Scan for the cell matching the given text and deliver its [x, y] coordinate at center. 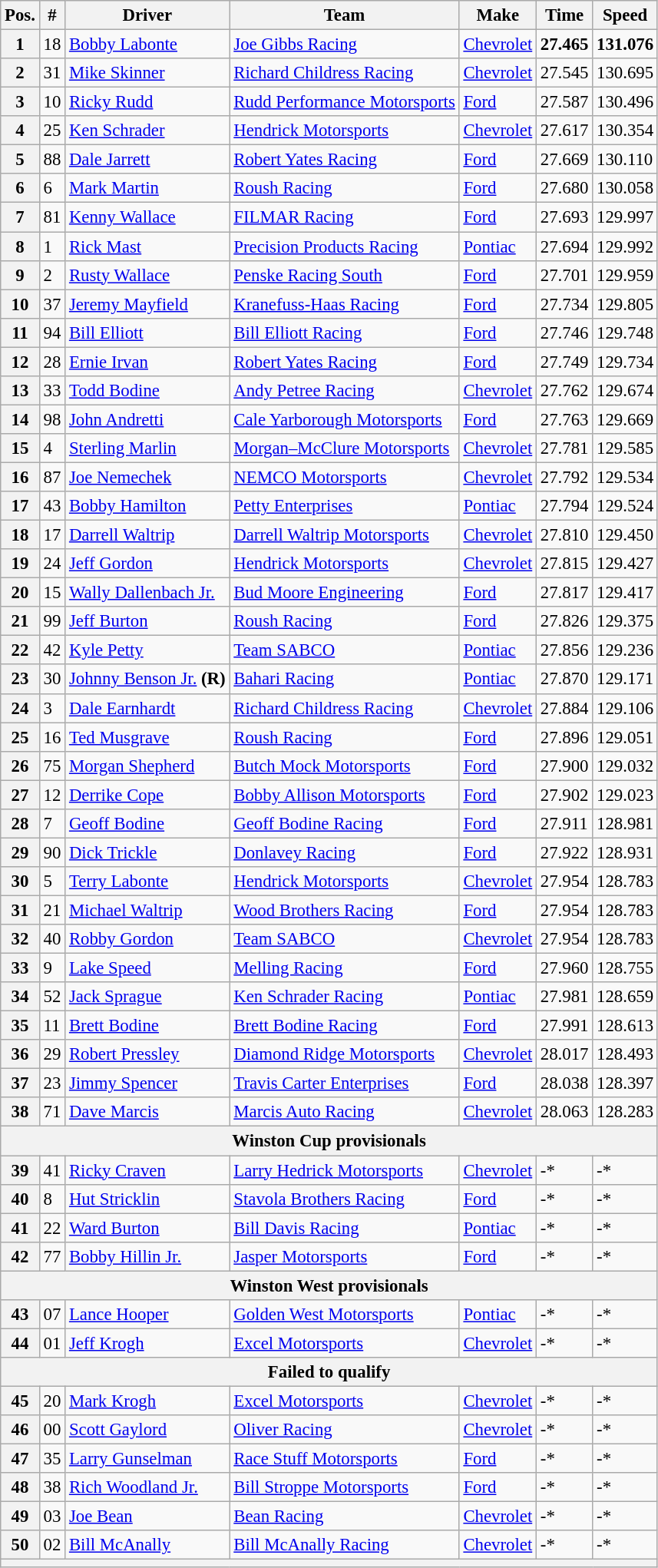
88 [52, 160]
Driver [147, 15]
Scott Gaylord [147, 1430]
Derrike Cope [147, 795]
27.763 [565, 419]
Bobby Allison Motorsports [344, 795]
75 [52, 766]
Terry Labonte [147, 882]
Bill Davis Racing [344, 1228]
Larry Hedrick Motorsports [344, 1170]
27.960 [565, 968]
131.076 [625, 45]
129.734 [625, 362]
Precision Products Racing [344, 246]
Michael Waltrip [147, 910]
14 [20, 419]
Rich Woodland Jr. [147, 1487]
49 [20, 1517]
Team [344, 15]
Brett Bodine Racing [344, 1026]
50 [20, 1545]
129.375 [625, 621]
Darrell Waltrip [147, 535]
129.674 [625, 391]
27.701 [565, 275]
27.794 [565, 506]
27.896 [565, 737]
27.587 [565, 102]
87 [52, 477]
Larry Gunselman [147, 1459]
Bean Racing [344, 1517]
# [52, 15]
Dale Jarrett [147, 160]
Joe Nemechek [147, 477]
Bobby Hillin Jr. [147, 1256]
27.693 [565, 217]
27.810 [565, 535]
Ken Schrader Racing [344, 997]
27.781 [565, 448]
Robert Pressley [147, 1054]
Dick Trickle [147, 852]
27.749 [565, 362]
71 [52, 1113]
Bill McAnally [147, 1545]
77 [52, 1256]
Stavola Brothers Racing [344, 1199]
Sterling Marlin [147, 448]
Butch Mock Motorsports [344, 766]
Winston Cup provisionals [329, 1141]
27.545 [565, 73]
Wood Brothers Racing [344, 910]
27.669 [565, 160]
27.902 [565, 795]
46 [20, 1430]
129.805 [625, 304]
27.465 [565, 45]
128.397 [625, 1083]
Joe Gibbs Racing [344, 45]
Winston West provisionals [329, 1285]
129.450 [625, 535]
27.617 [565, 131]
Jasper Motorsports [344, 1256]
129.997 [625, 217]
Brett Bodine [147, 1026]
27.815 [565, 564]
Todd Bodine [147, 391]
Kranefuss-Haas Racing [344, 304]
129.171 [625, 680]
Cale Yarborough Motorsports [344, 419]
Golden West Motorsports [344, 1315]
Penske Racing South [344, 275]
Bobby Labonte [147, 45]
130.695 [625, 73]
Melling Racing [344, 968]
Rudd Performance Motorsports [344, 102]
129.023 [625, 795]
07 [52, 1315]
Johnny Benson Jr. (R) [147, 680]
Ernie Irvan [147, 362]
Morgan–McClure Motorsports [344, 448]
Kyle Petty [147, 650]
13 [20, 391]
81 [52, 217]
129.236 [625, 650]
27.981 [565, 997]
27.680 [565, 188]
Jimmy Spencer [147, 1083]
Geoff Bodine Racing [344, 824]
Ricky Rudd [147, 102]
Bill Stroppe Motorsports [344, 1487]
129.106 [625, 708]
27.922 [565, 852]
27.762 [565, 391]
Marcis Auto Racing [344, 1113]
27.911 [565, 824]
Time [565, 15]
Diamond Ridge Motorsports [344, 1054]
27.734 [565, 304]
Speed [625, 15]
129.417 [625, 593]
32 [20, 939]
128.659 [625, 997]
03 [52, 1517]
27.900 [565, 766]
Rick Mast [147, 246]
02 [52, 1545]
Ward Burton [147, 1228]
129.534 [625, 477]
128.283 [625, 1113]
Ken Schrader [147, 131]
John Andretti [147, 419]
Jeff Gordon [147, 564]
34 [20, 997]
Oliver Racing [344, 1430]
129.992 [625, 246]
NEMCO Motorsports [344, 477]
44 [20, 1343]
Lake Speed [147, 968]
129.959 [625, 275]
Wally Dallenbach Jr. [147, 593]
Rusty Wallace [147, 275]
128.493 [625, 1054]
47 [20, 1459]
99 [52, 621]
129.669 [625, 419]
90 [52, 852]
Lance Hooper [147, 1315]
Petty Enterprises [344, 506]
Bill Elliott Racing [344, 332]
Jeff Krogh [147, 1343]
Ricky Craven [147, 1170]
Bill McAnally Racing [344, 1545]
27.746 [565, 332]
52 [52, 997]
Hut Stricklin [147, 1199]
129.585 [625, 448]
129.051 [625, 737]
27.884 [565, 708]
28.063 [565, 1113]
Joe Bean [147, 1517]
36 [20, 1054]
Morgan Shepherd [147, 766]
Make [498, 15]
Robby Gordon [147, 939]
Jeremy Mayfield [147, 304]
00 [52, 1430]
01 [52, 1343]
128.981 [625, 824]
130.058 [625, 188]
Bud Moore Engineering [344, 593]
27.991 [565, 1026]
27.870 [565, 680]
Jack Sprague [147, 997]
39 [20, 1170]
27 [20, 795]
Dave Marcis [147, 1113]
Bobby Hamilton [147, 506]
Mike Skinner [147, 73]
Failed to qualify [329, 1372]
19 [20, 564]
28.017 [565, 1054]
Andy Petree Racing [344, 391]
Pos. [20, 15]
Geoff Bodine [147, 824]
128.613 [625, 1026]
27.792 [565, 477]
Donlavey Racing [344, 852]
48 [20, 1487]
27.826 [565, 621]
Darrell Waltrip Motorsports [344, 535]
Race Stuff Motorsports [344, 1459]
130.496 [625, 102]
98 [52, 419]
FILMAR Racing [344, 217]
27.856 [565, 650]
Mark Krogh [147, 1401]
28.038 [565, 1083]
Bahari Racing [344, 680]
Mark Martin [147, 188]
Bill Elliott [147, 332]
94 [52, 332]
Ted Musgrave [147, 737]
Kenny Wallace [147, 217]
27.817 [565, 593]
Jeff Burton [147, 621]
128.931 [625, 852]
129.524 [625, 506]
Travis Carter Enterprises [344, 1083]
130.354 [625, 131]
130.110 [625, 160]
45 [20, 1401]
129.427 [625, 564]
129.748 [625, 332]
26 [20, 766]
Dale Earnhardt [147, 708]
128.755 [625, 968]
27.694 [565, 246]
129.032 [625, 766]
